Capture the cell that displays the provided text and extract its (X, Y) central coordinate. 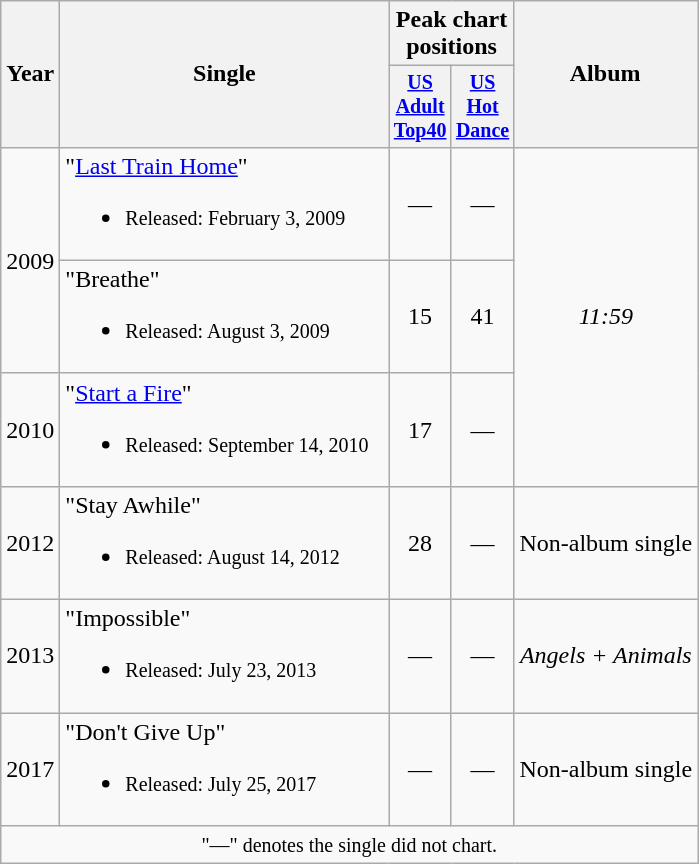
2012 (30, 542)
2009 (30, 260)
17 (420, 430)
2017 (30, 770)
Album (606, 74)
Angels + Animals (606, 656)
"Breathe"Released: August 3, 2009 (224, 316)
"—" denotes the single did not chart. (350, 845)
Single (224, 74)
Peak chart positions (452, 34)
28 (420, 542)
"Last Train Home"Released: February 3, 2009 (224, 204)
"Don't Give Up"Released: July 25, 2017 (224, 770)
US Hot Dance (482, 106)
USAdult Top40 (420, 106)
15 (420, 316)
"Start a Fire"Released: September 14, 2010 (224, 430)
41 (482, 316)
2013 (30, 656)
11:59 (606, 316)
2010 (30, 430)
"Stay Awhile"Released: August 14, 2012 (224, 542)
"Impossible"Released: July 23, 2013 (224, 656)
Year (30, 74)
